Return (X, Y) of the center of cell containing provided text 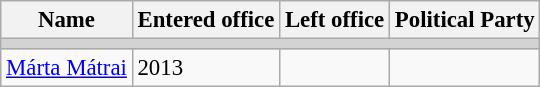
Left office (335, 20)
Márta Mátrai (66, 68)
Name (66, 20)
Entered office (206, 20)
2013 (206, 68)
Political Party (465, 20)
